Capture the cell that displays the provided text and extract its [x, y] central coordinate. 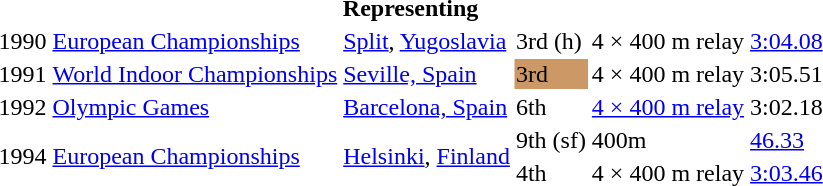
Barcelona, Spain [427, 107]
Seville, Spain [427, 74]
6th [550, 107]
European Championships [195, 41]
Split, Yugoslavia [427, 41]
3rd [550, 74]
9th (sf) [550, 140]
3rd (h) [550, 41]
Olympic Games [195, 107]
World Indoor Championships [195, 74]
400m [668, 140]
